Extract the [x, y] coordinate from the center of the cell holding the provided text.  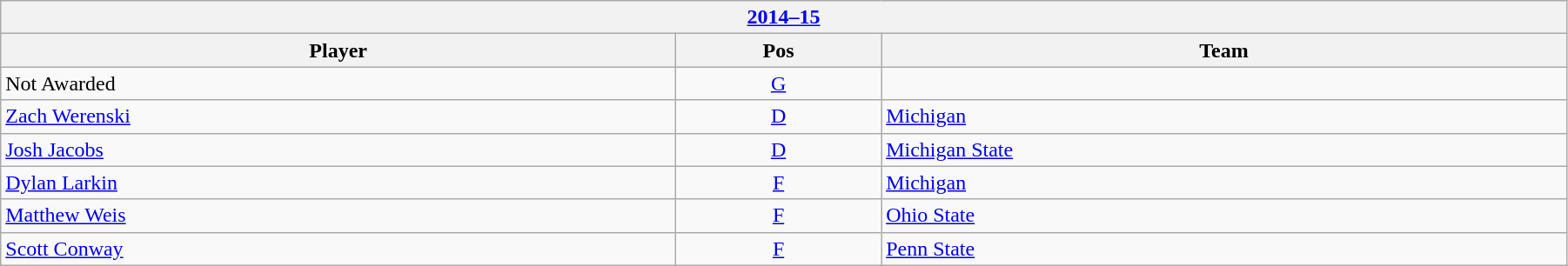
Josh Jacobs [338, 150]
Not Awarded [338, 83]
G [779, 83]
Matthew Weis [338, 216]
Ohio State [1224, 216]
Pos [779, 50]
Penn State [1224, 249]
Dylan Larkin [338, 183]
Player [338, 50]
Zach Werenski [338, 116]
Team [1224, 50]
Michigan State [1224, 150]
2014–15 [784, 17]
Scott Conway [338, 249]
